Capture the cell that displays the provided text and extract its (x, y) central coordinate. 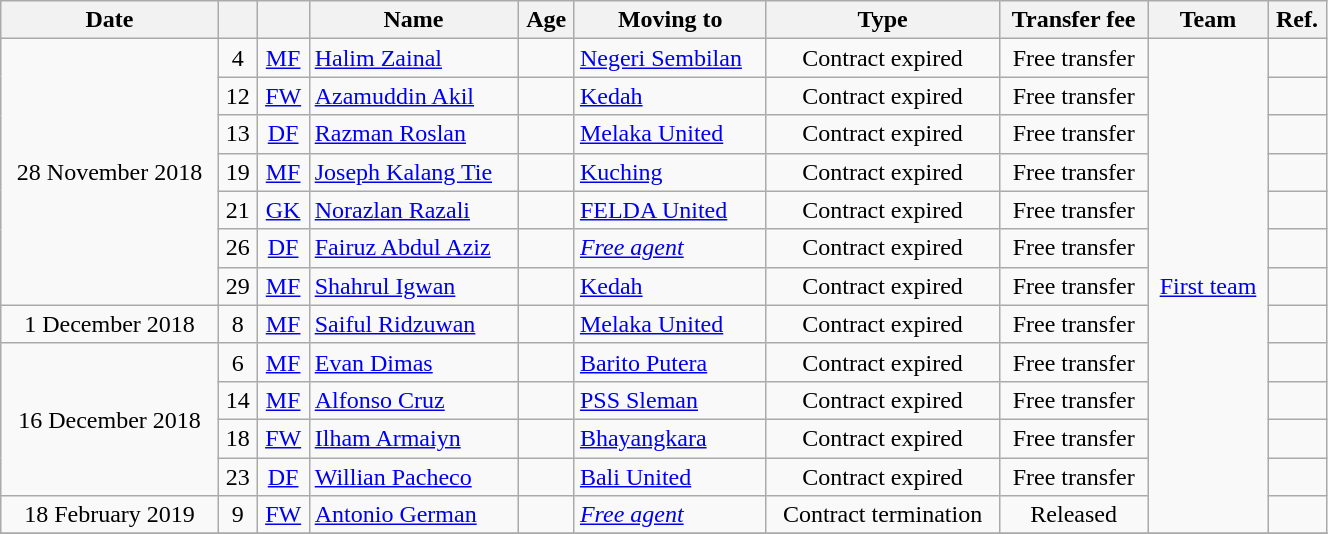
Joseph Kalang Tie (414, 172)
26 (238, 248)
4 (238, 58)
GK (283, 210)
18 (238, 438)
Azamuddin Akil (414, 96)
Alfonso Cruz (414, 400)
8 (238, 324)
Barito Putera (670, 362)
Fairuz Abdul Aziz (414, 248)
Halim Zainal (414, 58)
Moving to (670, 20)
Bali United (670, 477)
16 December 2018 (110, 419)
Transfer fee (1074, 20)
Evan Dimas (414, 362)
Negeri Sembilan (670, 58)
PSS Sleman (670, 400)
Name (414, 20)
Ilham Armaiyn (414, 438)
Shahrul Igwan (414, 286)
13 (238, 134)
Date (110, 20)
Antonio German (414, 515)
Razman Roslan (414, 134)
First team (1208, 286)
Team (1208, 20)
18 February 2019 (110, 515)
9 (238, 515)
FELDA United (670, 210)
21 (238, 210)
6 (238, 362)
12 (238, 96)
Bhayangkara (670, 438)
14 (238, 400)
Type (882, 20)
1 December 2018 (110, 324)
19 (238, 172)
23 (238, 477)
Saiful Ridzuwan (414, 324)
Ref. (1298, 20)
28 November 2018 (110, 172)
Norazlan Razali (414, 210)
Released (1074, 515)
Willian Pacheco (414, 477)
Age (546, 20)
29 (238, 286)
Contract termination (882, 515)
Kuching (670, 172)
